Extract the [X, Y] coordinate from the center of the cell holding the provided text.  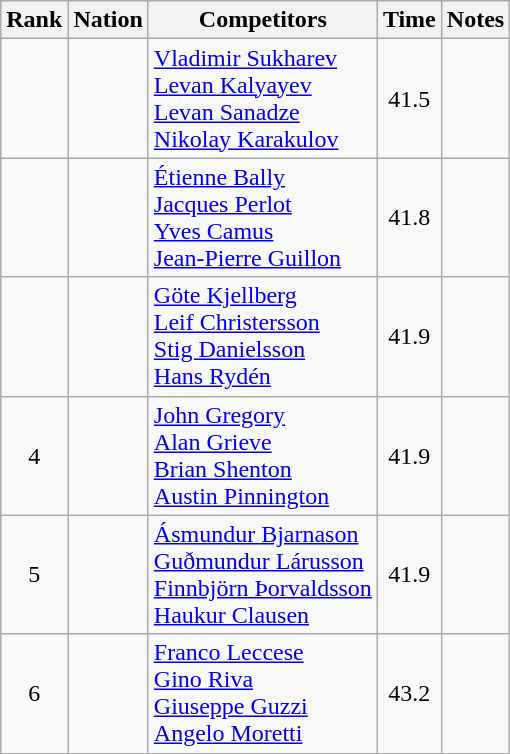
41.8 [409, 218]
43.2 [409, 694]
Notes [475, 20]
Nation [108, 20]
Étienne BallyJacques PerlotYves CamusJean-Pierre Guillon [262, 218]
Franco LecceseGino RivaGiuseppe GuzziAngelo Moretti [262, 694]
Rank [34, 20]
John GregoryAlan GrieveBrian ShentonAustin Pinnington [262, 456]
Ásmundur BjarnasonGuðmundur LárussonFinnbjörn ÞorvaldssonHaukur Clausen [262, 574]
6 [34, 694]
Göte KjellbergLeif ChristerssonStig DanielssonHans Rydén [262, 336]
Vladimir SukharevLevan KalyayevLevan SanadzeNikolay Karakulov [262, 98]
4 [34, 456]
Time [409, 20]
41.5 [409, 98]
5 [34, 574]
Competitors [262, 20]
